Scan for the cell matching the given text and deliver its [X, Y] coordinate at center. 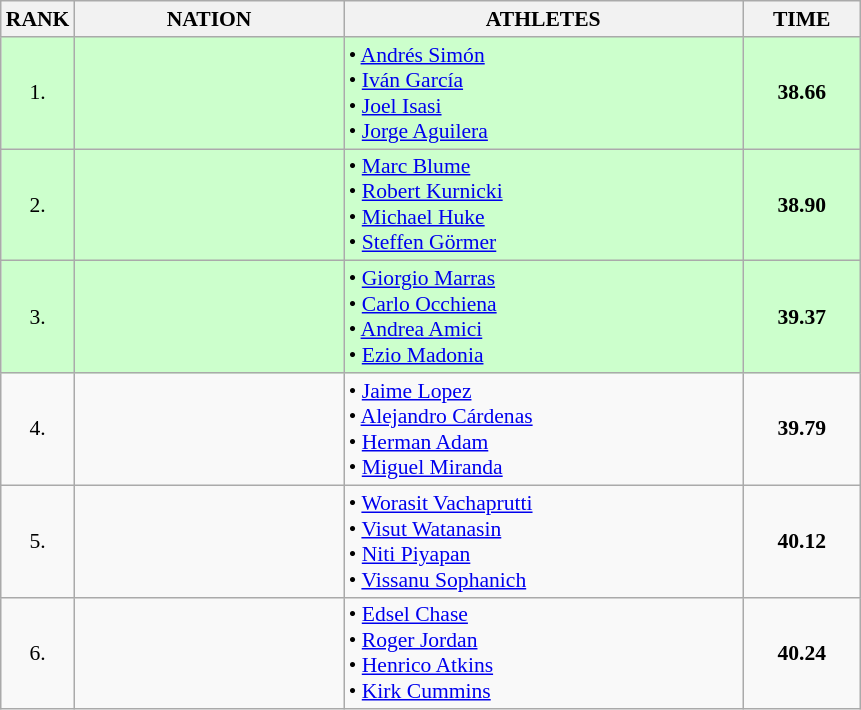
40.24 [802, 653]
3. [38, 317]
38.90 [802, 205]
40.12 [802, 541]
4. [38, 429]
• Giorgio Marras• Carlo Occhiena• Andrea Amici• Ezio Madonia [544, 317]
NATION [208, 19]
ATHLETES [544, 19]
39.37 [802, 317]
1. [38, 93]
5. [38, 541]
• Worasit Vachaprutti• Visut Watanasin• Niti Piyapan• Vissanu Sophanich [544, 541]
• Andrés Simón• Iván García• Joel Isasi• Jorge Aguilera [544, 93]
2. [38, 205]
• Edsel Chase• Roger Jordan• Henrico Atkins• Kirk Cummins [544, 653]
• Jaime Lopez• Alejandro Cárdenas• Herman Adam• Miguel Miranda [544, 429]
38.66 [802, 93]
39.79 [802, 429]
RANK [38, 19]
• Marc Blume• Robert Kurnicki• Michael Huke• Steffen Görmer [544, 205]
6. [38, 653]
TIME [802, 19]
